Search for the cell housing the specified text and yield its (X, Y) center coordinate. 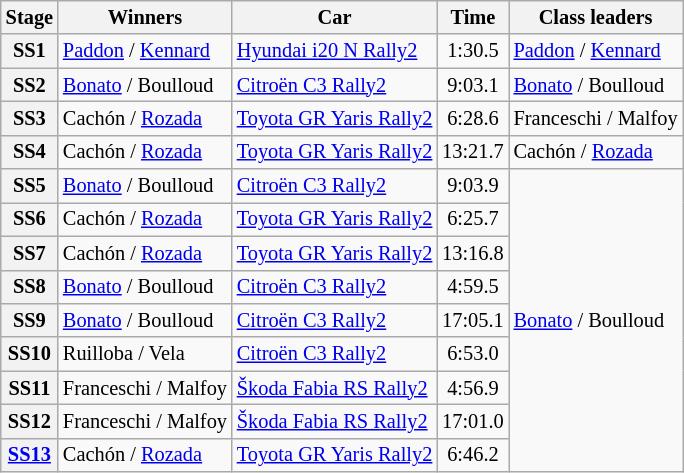
Class leaders (596, 17)
SS6 (30, 219)
1:30.5 (472, 51)
SS8 (30, 287)
6:25.7 (472, 219)
SS7 (30, 253)
Time (472, 17)
Stage (30, 17)
SS2 (30, 85)
9:03.9 (472, 186)
Car (334, 17)
SS11 (30, 388)
13:16.8 (472, 253)
13:21.7 (472, 152)
9:03.1 (472, 85)
SS3 (30, 118)
17:01.0 (472, 421)
6:46.2 (472, 455)
17:05.1 (472, 320)
SS13 (30, 455)
6:28.6 (472, 118)
SS5 (30, 186)
6:53.0 (472, 354)
Winners (145, 17)
Hyundai i20 N Rally2 (334, 51)
SS1 (30, 51)
4:59.5 (472, 287)
Ruilloba / Vela (145, 354)
SS9 (30, 320)
SS10 (30, 354)
4:56.9 (472, 388)
SS4 (30, 152)
SS12 (30, 421)
